For the text-containing cell, return its midpoint in (x, y) coordinate format. 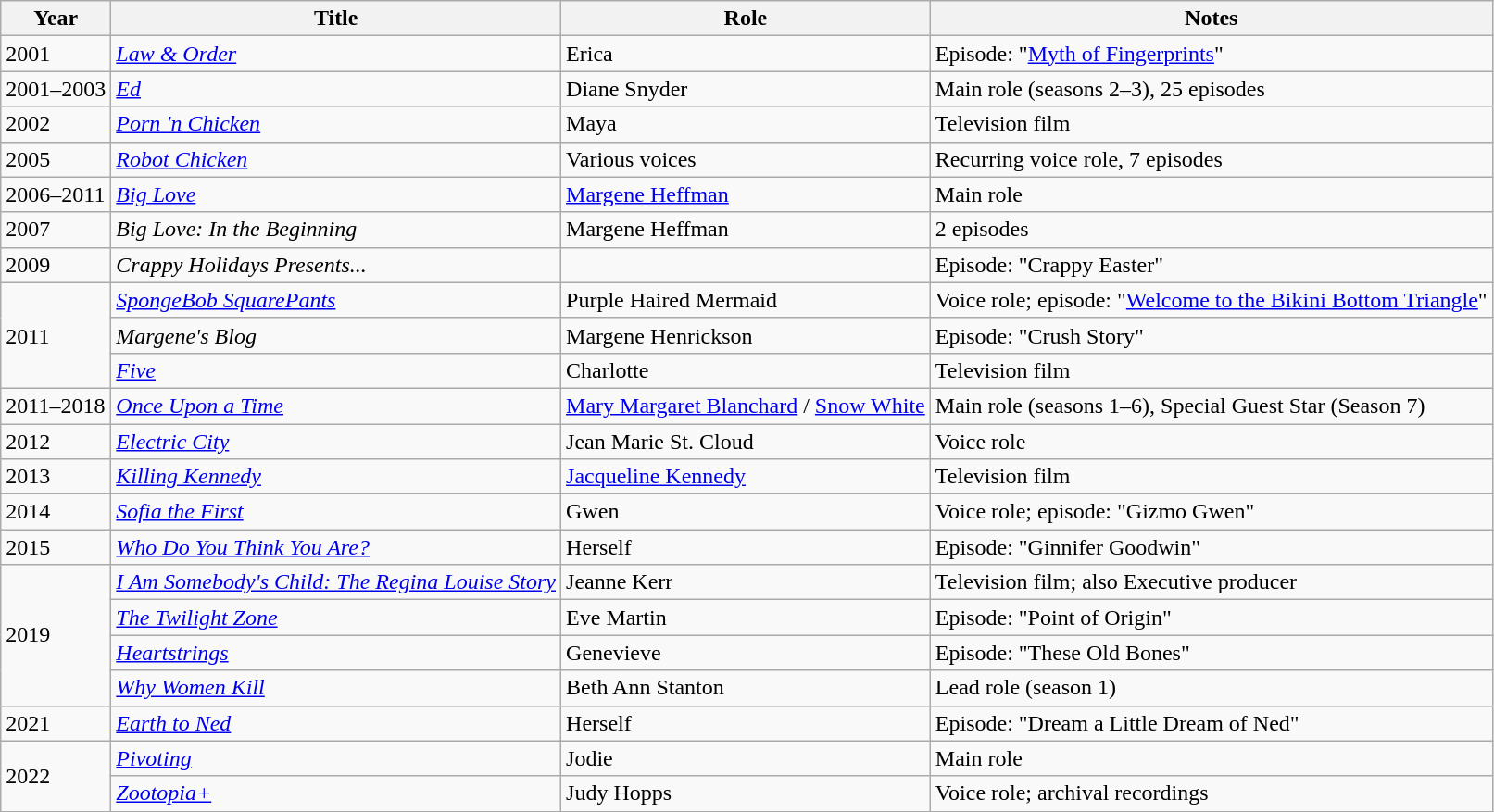
SpongeBob SquarePants (336, 300)
Lead role (season 1) (1212, 688)
Diane Snyder (747, 89)
Episode: "Ginnifer Goodwin" (1212, 547)
Voice role (1212, 442)
2009 (56, 265)
Margene Henrickson (747, 335)
Recurring voice role, 7 episodes (1212, 159)
Jeanne Kerr (747, 582)
Main role (seasons 2–3), 25 episodes (1212, 89)
Killing Kennedy (336, 477)
Robot Chicken (336, 159)
Episode: "Myth of Fingerprints" (1212, 54)
Various voices (747, 159)
2005 (56, 159)
Gwen (747, 512)
2002 (56, 124)
Sofia the First (336, 512)
Episode: "Point of Origin" (1212, 618)
2012 (56, 442)
Purple Haired Mermaid (747, 300)
Genevieve (747, 653)
Law & Order (336, 54)
Ed (336, 89)
2011 (56, 335)
Jodie (747, 758)
Voice role; episode: "Welcome to the Bikini Bottom Triangle" (1212, 300)
Mary Margaret Blanchard / Snow White (747, 406)
Voice role; archival recordings (1212, 793)
Crappy Holidays Presents... (336, 265)
2021 (56, 723)
Role (747, 19)
Title (336, 19)
Main role (seasons 1–6), Special Guest Star (Season 7) (1212, 406)
I Am Somebody's Child: The Regina Louise Story (336, 582)
Porn 'n Chicken (336, 124)
Judy Hopps (747, 793)
2019 (56, 635)
2015 (56, 547)
Charlotte (747, 370)
2006–2011 (56, 194)
Jacqueline Kennedy (747, 477)
Episode: "These Old Bones" (1212, 653)
Margene's Blog (336, 335)
Five (336, 370)
Heartstrings (336, 653)
Big Love: In the Beginning (336, 230)
2 episodes (1212, 230)
2001 (56, 54)
Notes (1212, 19)
Maya (747, 124)
Big Love (336, 194)
Once Upon a Time (336, 406)
Zootopia+ (336, 793)
2007 (56, 230)
Eve Martin (747, 618)
2013 (56, 477)
2022 (56, 776)
Who Do You Think You Are? (336, 547)
Beth Ann Stanton (747, 688)
The Twilight Zone (336, 618)
Voice role; episode: "Gizmo Gwen" (1212, 512)
Why Women Kill (336, 688)
2014 (56, 512)
Year (56, 19)
Episode: "Crappy Easter" (1212, 265)
Earth to Ned (336, 723)
Jean Marie St. Cloud (747, 442)
Erica (747, 54)
2011–2018 (56, 406)
2001–2003 (56, 89)
Television film; also Executive producer (1212, 582)
Pivoting (336, 758)
Electric City (336, 442)
Episode: "Crush Story" (1212, 335)
Episode: "Dream a Little Dream of Ned" (1212, 723)
